Extract the (X, Y) coordinate from the center of the cell holding the provided text.  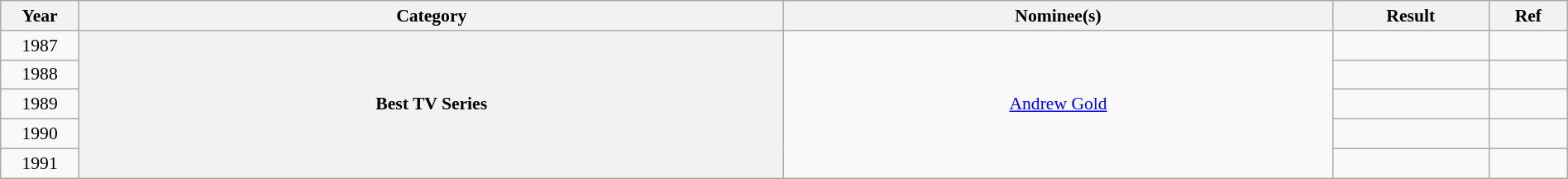
Ref (1528, 16)
Andrew Gold (1059, 104)
1988 (40, 75)
1990 (40, 134)
Category (432, 16)
1989 (40, 104)
Year (40, 16)
Result (1411, 16)
1991 (40, 163)
Nominee(s) (1059, 16)
1987 (40, 46)
Best TV Series (432, 104)
